Capture the cell that displays the provided text and extract its [X, Y] central coordinate. 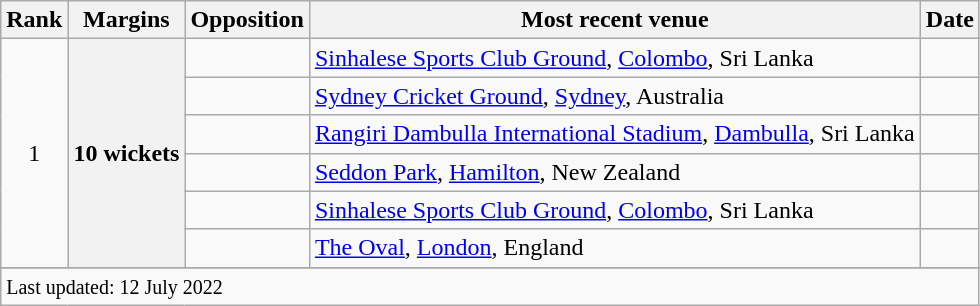
Last updated: 12 July 2022 [490, 286]
Opposition [247, 20]
Margins [126, 20]
Sydney Cricket Ground, Sydney, Australia [614, 96]
Date [950, 20]
1 [34, 153]
Most recent venue [614, 20]
The Oval, London, England [614, 248]
Rangiri Dambulla International Stadium, Dambulla, Sri Lanka [614, 134]
Rank [34, 20]
10 wickets [126, 153]
Seddon Park, Hamilton, New Zealand [614, 172]
